Locate the cell with the specified text and output its [x, y] center coordinate. 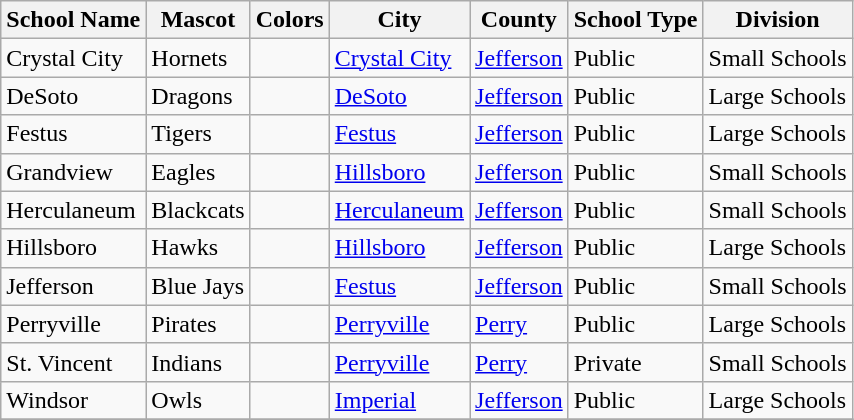
School Name [74, 20]
School Type [636, 20]
County [520, 20]
Hornets [198, 58]
Hawks [198, 248]
City [399, 20]
Owls [198, 400]
Blackcats [198, 210]
Mascot [198, 20]
Dragons [198, 96]
Indians [198, 362]
St. Vincent [74, 362]
Private [636, 362]
Eagles [198, 172]
Colors [290, 20]
Grandview [74, 172]
Blue Jays [198, 286]
Windsor [74, 400]
Imperial [399, 400]
Division [778, 20]
Pirates [198, 324]
Tigers [198, 134]
